Return the [X, Y] coordinate for the center point of the cell that contains the specified text.  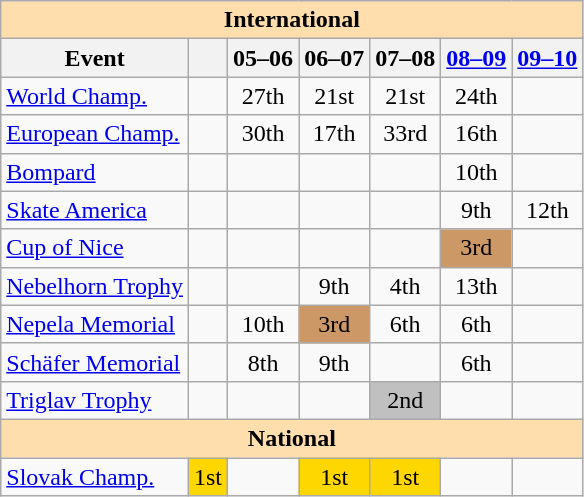
05–06 [264, 58]
International [292, 20]
Schäfer Memorial [95, 362]
Event [95, 58]
24th [476, 96]
8th [264, 362]
13th [476, 286]
12th [548, 210]
30th [264, 134]
Triglav Trophy [95, 400]
09–10 [548, 58]
Cup of Nice [95, 248]
16th [476, 134]
Nebelhorn Trophy [95, 286]
European Champ. [95, 134]
2nd [406, 400]
27th [264, 96]
National [292, 438]
33rd [406, 134]
Nepela Memorial [95, 324]
06–07 [334, 58]
Skate America [95, 210]
08–09 [476, 58]
07–08 [406, 58]
4th [406, 286]
World Champ. [95, 96]
Bompard [95, 172]
Slovak Champ. [95, 477]
17th [334, 134]
